Provide the (x, y) coordinate of the cell's center where the given text is located.  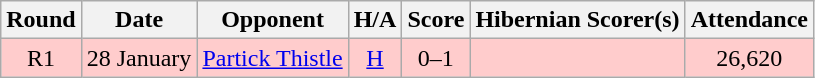
Date (139, 20)
H (375, 58)
Round (41, 20)
Hibernian Scorer(s) (578, 20)
Attendance (749, 20)
26,620 (749, 58)
Partick Thistle (272, 58)
Opponent (272, 20)
0–1 (436, 58)
H/A (375, 20)
28 January (139, 58)
R1 (41, 58)
Score (436, 20)
